Return the [x, y] coordinate for the center point of the cell that contains the specified text.  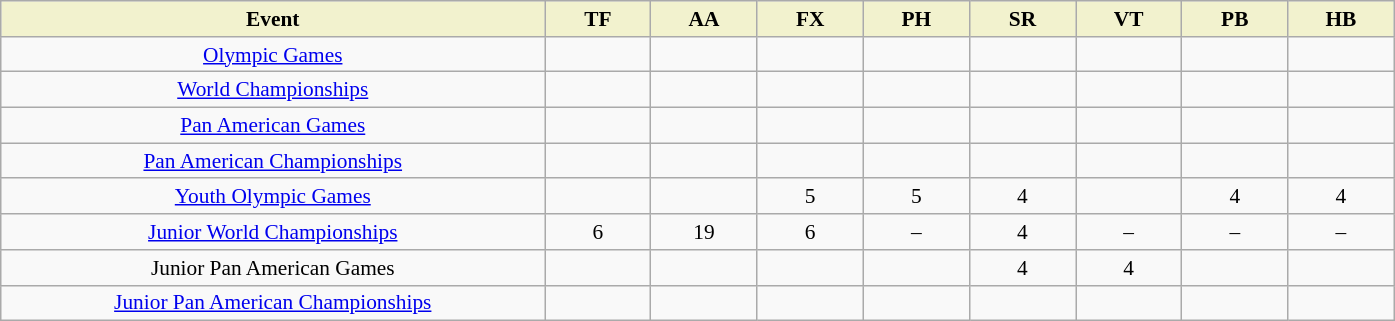
VT [1129, 19]
TF [598, 19]
PH [916, 19]
19 [704, 232]
HB [1341, 19]
FX [810, 19]
Pan American Championships [273, 161]
SR [1022, 19]
Junior Pan American Games [273, 267]
Youth Olympic Games [273, 196]
PB [1235, 19]
Junior Pan American Championships [273, 303]
Olympic Games [273, 54]
Pan American Games [273, 125]
AA [704, 19]
World Championships [273, 90]
Event [273, 19]
Junior World Championships [273, 232]
